Return (x, y) of the center of cell containing provided text 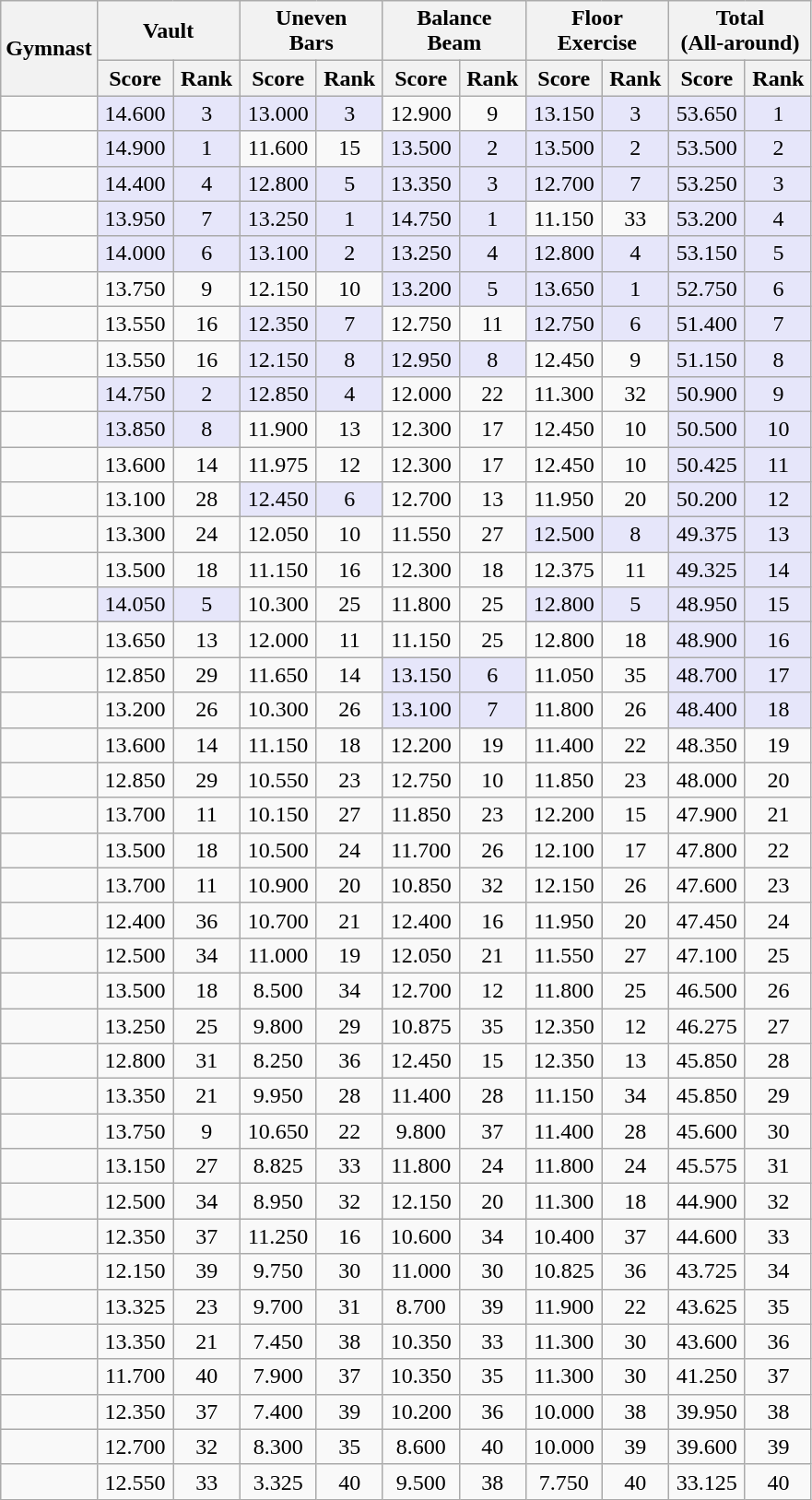
11.975 (278, 464)
43.625 (706, 1306)
10.900 (278, 885)
11.050 (564, 675)
10.700 (278, 920)
48.400 (706, 710)
8.700 (420, 1306)
12.900 (420, 113)
49.325 (706, 570)
10.550 (278, 780)
50.900 (706, 394)
9.700 (278, 1306)
14.050 (135, 605)
10.825 (564, 1271)
43.725 (706, 1271)
41.250 (706, 1376)
8.950 (278, 1201)
9.750 (278, 1271)
47.600 (706, 885)
53.150 (706, 254)
7.900 (278, 1376)
9.950 (278, 1096)
10.400 (564, 1236)
13.000 (278, 113)
51.150 (706, 359)
44.900 (706, 1201)
FloorExercise (597, 31)
12.550 (135, 1482)
52.750 (706, 289)
53.500 (706, 148)
7.750 (564, 1482)
48.950 (706, 605)
12.100 (564, 850)
47.800 (706, 850)
Total(All-around) (739, 31)
12.950 (420, 359)
9.500 (420, 1482)
13.300 (135, 535)
10.600 (420, 1236)
8.825 (278, 1166)
53.200 (706, 219)
46.275 (706, 1026)
45.575 (706, 1166)
53.250 (706, 183)
48.350 (706, 745)
10.875 (420, 1026)
11.600 (278, 148)
53.650 (706, 113)
47.450 (706, 920)
Gymnast (49, 48)
10.650 (278, 1131)
45.600 (706, 1131)
11.250 (278, 1236)
50.500 (706, 429)
14.600 (135, 113)
48.000 (706, 780)
8.500 (278, 990)
51.400 (706, 324)
10.500 (278, 850)
BalanceBeam (453, 31)
7.450 (278, 1341)
50.200 (706, 500)
47.900 (706, 815)
13.850 (135, 429)
33.125 (706, 1482)
3.325 (278, 1482)
13.950 (135, 219)
10.200 (420, 1411)
10.150 (278, 815)
8.250 (278, 1061)
8.300 (278, 1447)
48.700 (706, 675)
10.850 (420, 885)
48.900 (706, 640)
7.400 (278, 1411)
49.375 (706, 535)
12.375 (564, 570)
43.600 (706, 1341)
UnevenBars (312, 31)
14.900 (135, 148)
Vault (168, 31)
46.500 (706, 990)
39.950 (706, 1411)
47.100 (706, 955)
13.325 (135, 1306)
14.000 (135, 254)
14.400 (135, 183)
39.600 (706, 1447)
8.600 (420, 1447)
44.600 (706, 1236)
50.425 (706, 464)
11.650 (278, 675)
